Scan for the cell matching the given text and deliver its (X, Y) coordinate at center. 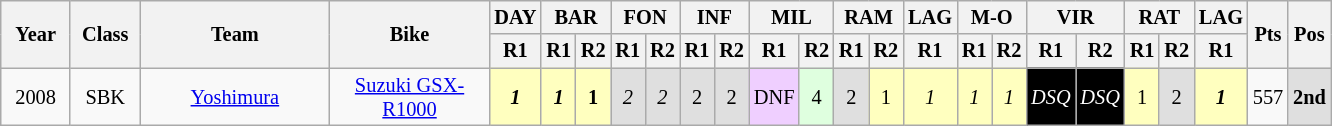
2nd (1310, 97)
DNF (774, 97)
FON (646, 17)
Bike (410, 34)
RAT (1160, 17)
M-O (992, 17)
SBK (105, 97)
VIR (1076, 17)
2008 (36, 97)
DAY (515, 17)
Class (105, 34)
INF (714, 17)
Yoshimura (235, 97)
Pos (1310, 34)
Team (235, 34)
RAM (868, 17)
Year (36, 34)
BAR (576, 17)
Suzuki GSX-R1000 (410, 97)
MIL (792, 17)
4 (816, 97)
557 (1268, 97)
Pts (1268, 34)
